Pinpoint the cell where the given text exists, returning its [X, Y] midpoint coordinate. 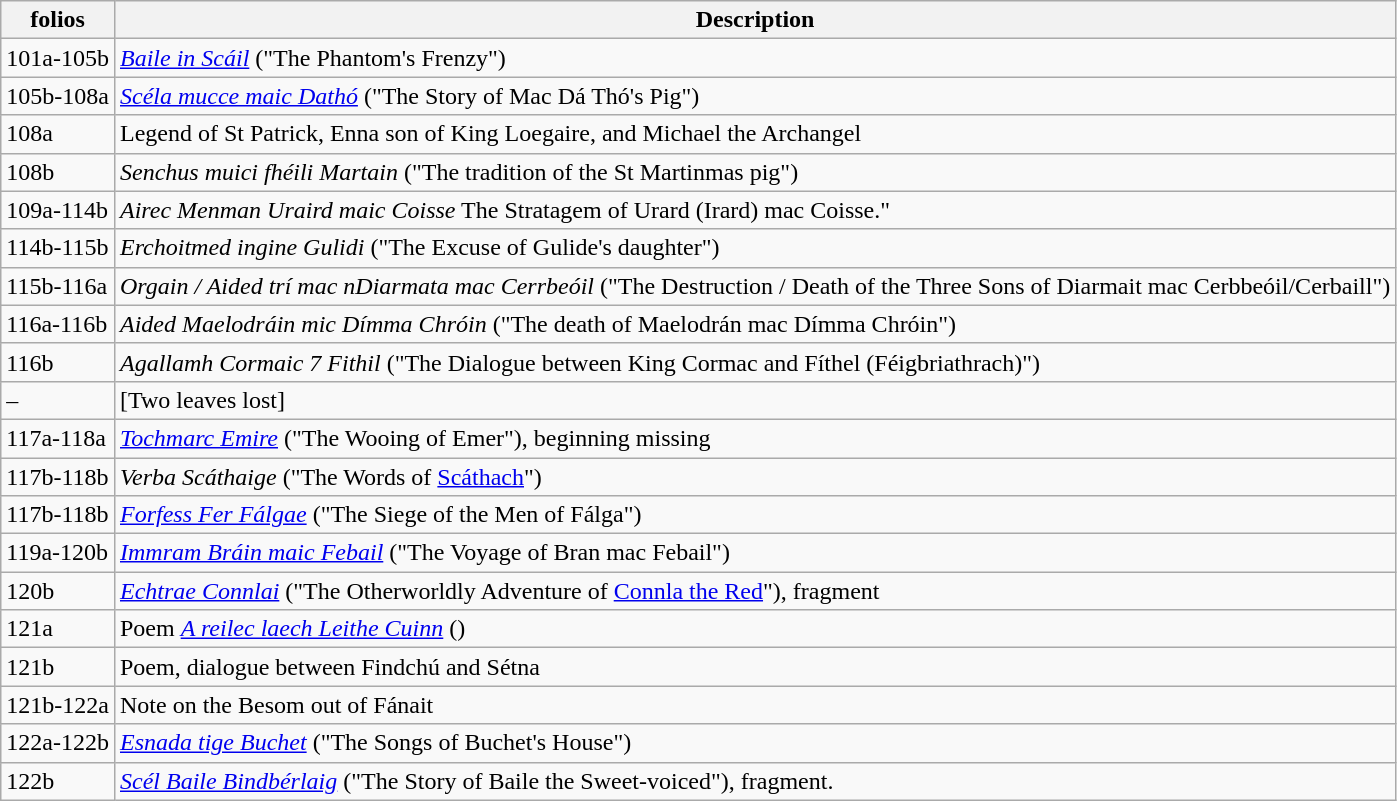
120b [58, 591]
109a-114b [58, 210]
Scél Baile Bindbérlaig ("The Story of Baile the Sweet-voiced"), fragment. [754, 781]
121b-122a [58, 705]
Aided Maelodráin mic Dímma Chróin ("The death of Maelodrán mac Dímma Chróin") [754, 324]
108a [58, 134]
Scéla mucce maic Dathó ("The Story of Mac Dá Thó's Pig") [754, 96]
116a-116b [58, 324]
108b [58, 172]
[Two leaves lost] [754, 400]
121a [58, 629]
Agallamh Cormaic 7 Fithil ("The Dialogue between King Cormac and Fíthel (Féigbriathrach)") [754, 362]
101a-105b [58, 58]
Senchus muici fhéili Martain ("The tradition of the St Martinmas pig") [754, 172]
Orgain / Aided trí mac nDiarmata mac Cerrbeóil ("The Destruction / Death of the Three Sons of Diarmait mac Cerbbeóil/Cerbaill") [754, 286]
105b-108a [58, 96]
119a-120b [58, 553]
Erchoitmed ingine Gulidi ("The Excuse of Gulide's daughter") [754, 248]
Baile in Scáil ("The Phantom's Frenzy") [754, 58]
Immram Bráin maic Febail ("The Voyage of Bran mac Febail") [754, 553]
Description [754, 20]
Poem, dialogue between Findchú and Sétna [754, 667]
Note on the Besom out of Fánait [754, 705]
Poem A reilec laech Leithe Cuinn () [754, 629]
Echtrae Connlai ("The Otherworldly Adventure of Connla the Red"), fragment [754, 591]
117a-118a [58, 438]
122b [58, 781]
Airec Menman Uraird maic Coisse The Stratagem of Urard (Irard) mac Coisse." [754, 210]
122a-122b [58, 743]
Legend of St Patrick, Enna son of King Loegaire, and Michael the Archangel [754, 134]
folios [58, 20]
Verba Scáthaige ("The Words of Scáthach") [754, 477]
– [58, 400]
114b-115b [58, 248]
115b-116a [58, 286]
116b [58, 362]
Tochmarc Emire ("The Wooing of Emer"), beginning missing [754, 438]
Forfess Fer Fálgae ("The Siege of the Men of Fálga") [754, 515]
121b [58, 667]
Esnada tige Buchet ("The Songs of Buchet's House") [754, 743]
